Return the (x, y) coordinate for the center point of the cell that contains the specified text.  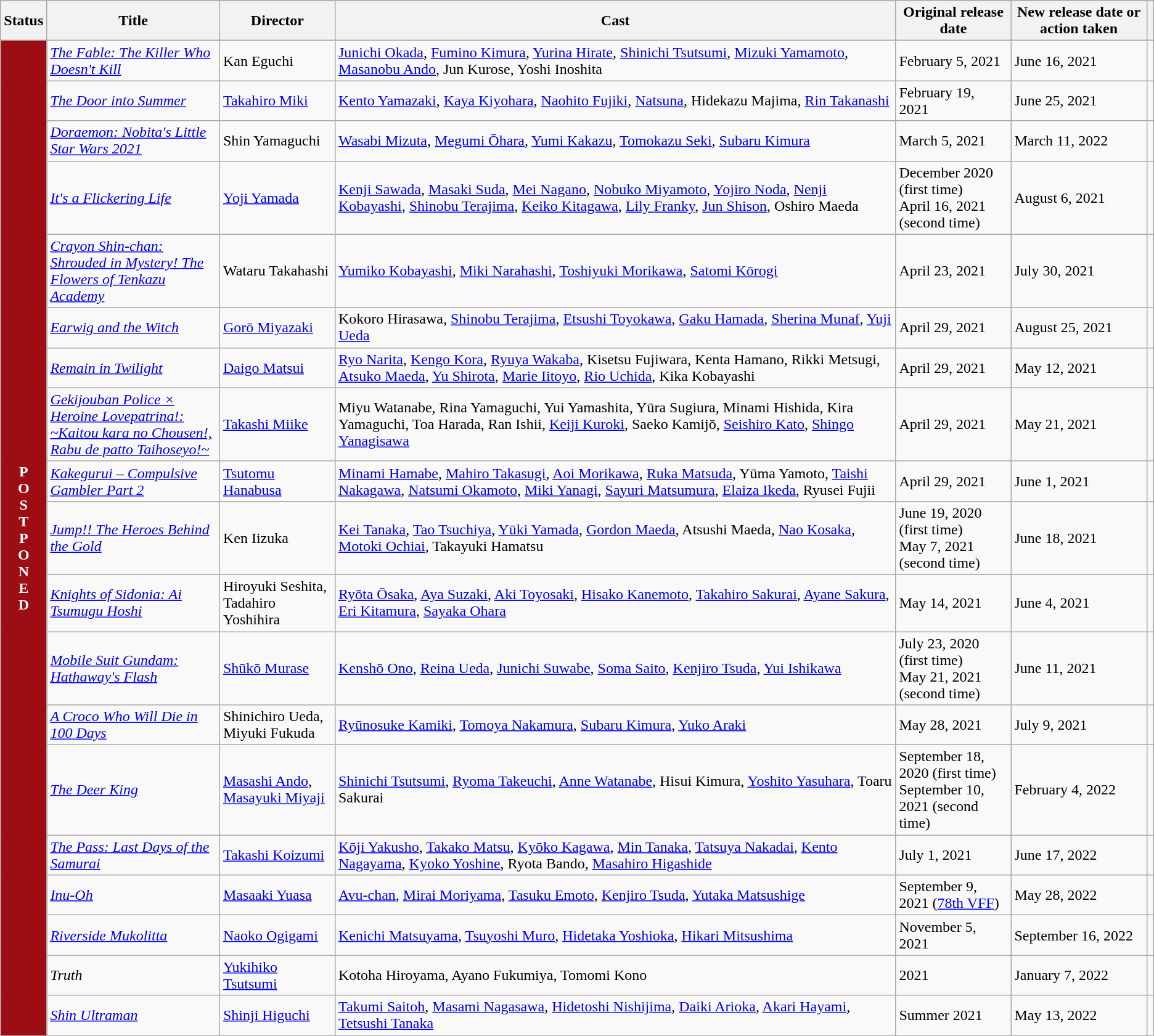
Masaaki Yuasa (277, 895)
Truth (133, 975)
The Door into Summer (133, 101)
Remain in Twilight (133, 367)
Gekijouban Police × Heroine Lovepatrina!: ~Kaitou kara no Chousen!, Rabu de patto Taihoseyo!~ (133, 424)
Inu-Oh (133, 895)
Tsutomu Hanabusa (277, 481)
Shūkō Murase (277, 668)
March 11, 2022 (1079, 141)
Kakegurui – Compulsive Gambler Part 2 (133, 481)
Gorō Miyazaki (277, 328)
January 7, 2022 (1079, 975)
Shinichiro Ueda, Miyuki Fukuda (277, 725)
Director (277, 21)
Ryōta Ōsaka, Aya Suzaki, Aki Toyosaki, Hisako Kanemoto, Takahiro Sakurai, Ayane Sakura, Eri Kitamura, Sayaka Ohara (615, 603)
2021 (953, 975)
February 5, 2021 (953, 60)
Shinichi Tsutsumi, Ryoma Takeuchi, Anne Watanabe, Hisui Kimura, Yoshito Yasuhara, Toaru Sakurai (615, 790)
Doraemon: Nobita's Little Star Wars 2021 (133, 141)
Takashi Miike (277, 424)
Ken Iizuka (277, 537)
July 30, 2021 (1079, 271)
Shin Yamaguchi (277, 141)
Kenichi Matsuyama, Tsuyoshi Muro, Hidetaka Yoshioka, Hikari Mitsushima (615, 936)
Summer 2021 (953, 1016)
May 14, 2021 (953, 603)
Takumi Saitoh, Masami Nagasawa, Hidetoshi Nishijima, Daiki Arioka, Akari Hayami, Tetsushi Tanaka (615, 1016)
Mobile Suit Gundam: Hathaway's Flash (133, 668)
December 2020 (first time) April 16, 2021 (second time) (953, 197)
Yukihiko Tsutsumi (277, 975)
Kento Yamazaki, Kaya Kiyohara, Naohito Fujiki, Natsuna, Hidekazu Majima, Rin Takanashi (615, 101)
April 23, 2021 (953, 271)
Original release date (953, 21)
June 16, 2021 (1079, 60)
July 1, 2021 (953, 855)
May 12, 2021 (1079, 367)
Crayon Shin-chan: Shrouded in Mystery! The Flowers of Tenkazu Academy (133, 271)
September 18, 2020 (first time) September 10, 2021 (second time) (953, 790)
June 25, 2021 (1079, 101)
July 9, 2021 (1079, 725)
Kan Eguchi (277, 60)
Junichi Okada, Fumino Kimura, Yurina Hirate, Shinichi Tsutsumi, Mizuki Yamamoto, Masanobu Ando, Jun Kurose, Yoshi Inoshita (615, 60)
Riverside Mukolitta (133, 936)
The Fable: The Killer Who Doesn't Kill (133, 60)
June 17, 2022 (1079, 855)
November 5, 2021 (953, 936)
Hiroyuki Seshita, Tadahiro Yoshihira (277, 603)
Masashi Ando, Masayuki Miyaji (277, 790)
Title (133, 21)
Yoji Yamada (277, 197)
February 4, 2022 (1079, 790)
Wataru Takahashi (277, 271)
September 16, 2022 (1079, 936)
Takashi Koizumi (277, 855)
August 25, 2021 (1079, 328)
February 19, 2021 (953, 101)
Cast (615, 21)
Earwig and the Witch (133, 328)
A Croco Who Will Die in 100 Days (133, 725)
September 9, 2021 (78th VFF) (953, 895)
Avu-chan, Mirai Moriyama, Tasuku Emoto, Kenjiro Tsuda, Yutaka Matsushige (615, 895)
June 1, 2021 (1079, 481)
Daigo Matsui (277, 367)
May 21, 2021 (1079, 424)
Kei Tanaka, Tao Tsuchiya, Yūki Yamada, Gordon Maeda, Atsushi Maeda, Nao Kosaka, Motoki Ochiai, Takayuki Hamatsu (615, 537)
Wasabi Mizuta, Megumi Ōhara, Yumi Kakazu, Tomokazu Seki, Subaru Kimura (615, 141)
July 23, 2020 (first time) May 21, 2021 (second time) (953, 668)
The Pass: Last Days of the Samurai (133, 855)
May 28, 2021 (953, 725)
Takahiro Miki (277, 101)
It's a Flickering Life (133, 197)
POSTPONED (23, 538)
Yumiko Kobayashi, Miki Narahashi, Toshiyuki Morikawa, Satomi Kōrogi (615, 271)
June 4, 2021 (1079, 603)
May 13, 2022 (1079, 1016)
Ryūnosuke Kamiki, Tomoya Nakamura, Subaru Kimura, Yuko Araki (615, 725)
August 6, 2021 (1079, 197)
June 11, 2021 (1079, 668)
June 19, 2020 (first time) May 7, 2021 (second time) (953, 537)
Status (23, 21)
Naoko Ogigami (277, 936)
May 28, 2022 (1079, 895)
March 5, 2021 (953, 141)
Kokoro Hirasawa, Shinobu Terajima, Etsushi Toyokawa, Gaku Hamada, Sherina Munaf, Yuji Ueda (615, 328)
Knights of Sidonia: Ai Tsumugu Hoshi (133, 603)
Kenshō Ono, Reina Ueda, Junichi Suwabe, Soma Saito, Kenjiro Tsuda, Yui Ishikawa (615, 668)
Kotoha Hiroyama, Ayano Fukumiya, Tomomi Kono (615, 975)
The Deer King (133, 790)
Shin Ultraman (133, 1016)
Shinji Higuchi (277, 1016)
Jump!! The Heroes Behind the Gold (133, 537)
Kōji Yakusho, Takako Matsu, Kyōko Kagawa, Min Tanaka, Tatsuya Nakadai, Kento Nagayama, Kyoko Yoshine, Ryota Bando, Masahiro Higashide (615, 855)
June 18, 2021 (1079, 537)
New release date or action taken (1079, 21)
